Locate the cell with the specified text and output its [X, Y] center coordinate. 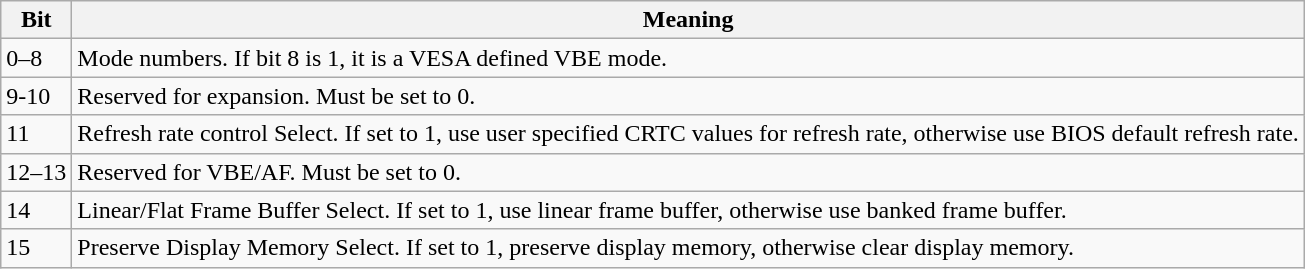
9-10 [36, 96]
Meaning [688, 20]
Mode numbers. If bit 8 is 1, it is a VESA defined VBE mode. [688, 58]
14 [36, 210]
Refresh rate control Select. If set to 1, use user specified CRTC values for refresh rate, otherwise use BIOS default refresh rate. [688, 134]
Bit [36, 20]
Reserved for VBE/AF. Must be set to 0. [688, 172]
Linear/Flat Frame Buffer Select. If set to 1, use linear frame buffer, otherwise use banked frame buffer. [688, 210]
0–8 [36, 58]
12–13 [36, 172]
11 [36, 134]
Preserve Display Memory Select. If set to 1, preserve display memory, otherwise clear display memory. [688, 248]
15 [36, 248]
Reserved for expansion. Must be set to 0. [688, 96]
